From the cell containing the given text, extract its center point as (x, y) coordinate. 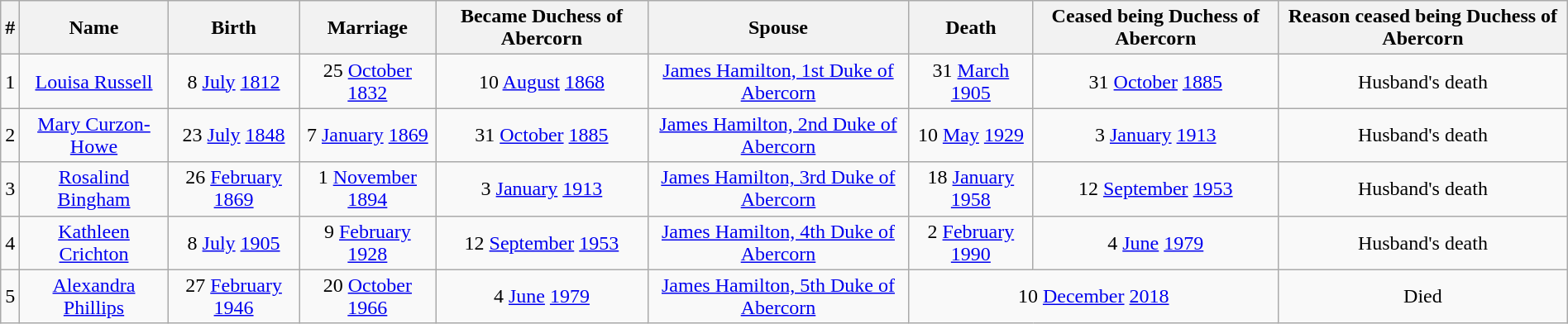
4 (10, 243)
26 February 1869 (233, 188)
# (10, 28)
2 February 1990 (971, 243)
8 July 1812 (233, 81)
Alexandra Phillips (94, 296)
Spouse (778, 28)
8 July 1905 (233, 243)
9 February 1928 (367, 243)
Reason ceased being Duchess of Abercorn (1423, 28)
Marriage (367, 28)
31 March 1905 (971, 81)
5 (10, 296)
7 January 1869 (367, 136)
James Hamilton, 5th Duke of Abercorn (778, 296)
Mary Curzon-Howe (94, 136)
James Hamilton, 2nd Duke of Abercorn (778, 136)
3 (10, 188)
Died (1423, 296)
2 (10, 136)
Louisa Russell (94, 81)
Birth (233, 28)
Death (971, 28)
1 (10, 81)
Name (94, 28)
25 October 1832 (367, 81)
1 November 1894 (367, 188)
Rosalind Bingham (94, 188)
18 January 1958 (971, 188)
10 August 1868 (542, 81)
23 July 1848 (233, 136)
Became Duchess of Abercorn (542, 28)
James Hamilton, 3rd Duke of Abercorn (778, 188)
27 February 1946 (233, 296)
10 December 2018 (1093, 296)
20 October 1966 (367, 296)
Kathleen Crichton (94, 243)
James Hamilton, 4th Duke of Abercorn (778, 243)
Ceased being Duchess of Abercorn (1156, 28)
10 May 1929 (971, 136)
James Hamilton, 1st Duke of Abercorn (778, 81)
